Pinpoint the cell where the given text exists, returning its [x, y] midpoint coordinate. 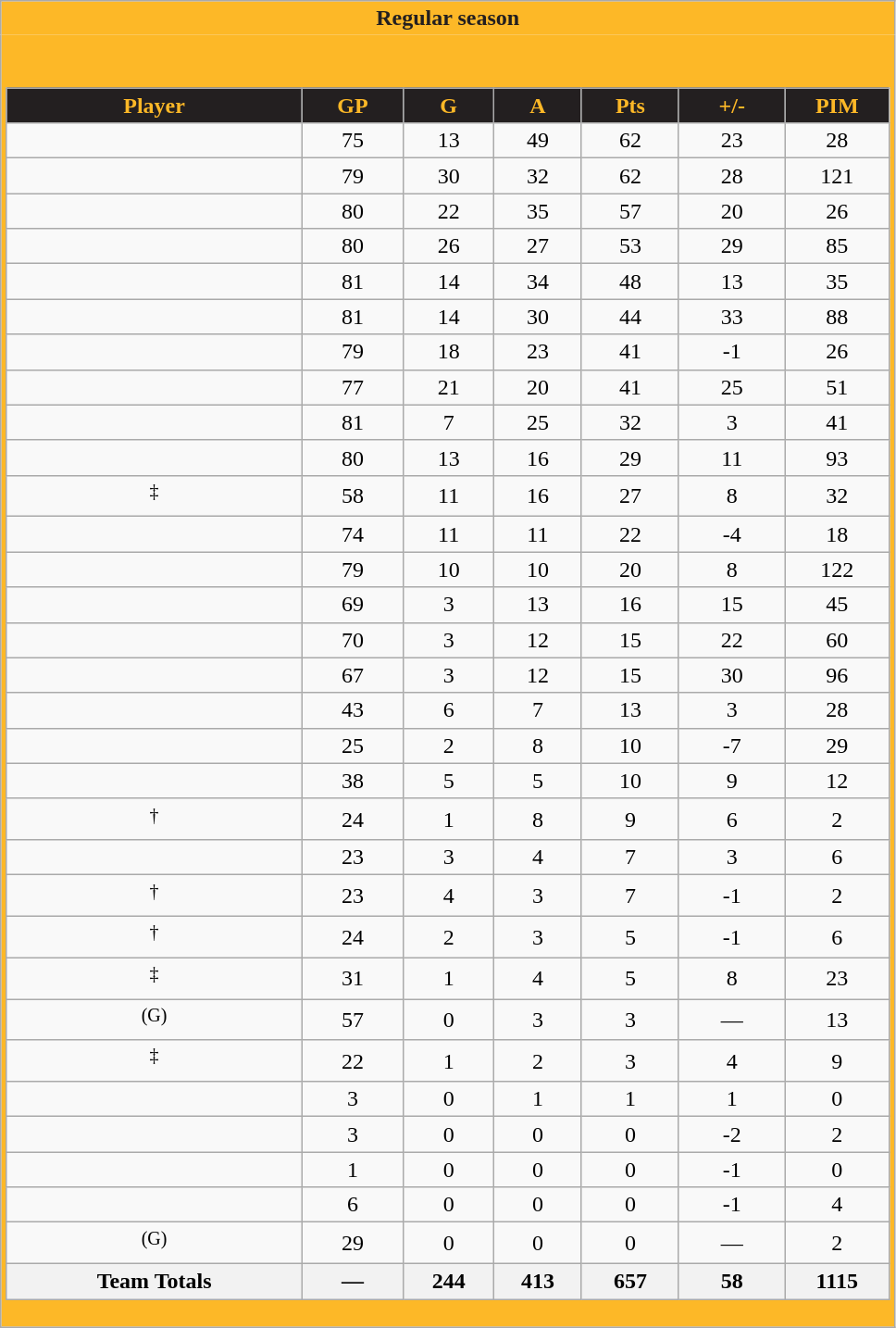
121 [837, 176]
49 [537, 141]
Team Totals [154, 1282]
69 [353, 605]
-4 [731, 534]
93 [837, 457]
PIM [837, 106]
60 [837, 640]
53 [629, 246]
77 [353, 387]
74 [353, 534]
21 [449, 387]
96 [837, 675]
Regular season [448, 19]
657 [629, 1282]
122 [837, 570]
45 [837, 605]
75 [353, 141]
70 [353, 640]
67 [353, 675]
51 [837, 387]
31 [353, 978]
-7 [731, 745]
33 [731, 317]
1115 [837, 1282]
48 [629, 282]
244 [449, 1282]
-2 [731, 1134]
G [449, 106]
413 [537, 1282]
44 [629, 317]
Player [154, 106]
A [537, 106]
43 [353, 710]
Pts [629, 106]
GP [353, 106]
+/- [731, 106]
85 [837, 246]
34 [537, 282]
38 [353, 781]
88 [837, 317]
